Provide the [X, Y] coordinate of the cell's center where the given text is located.  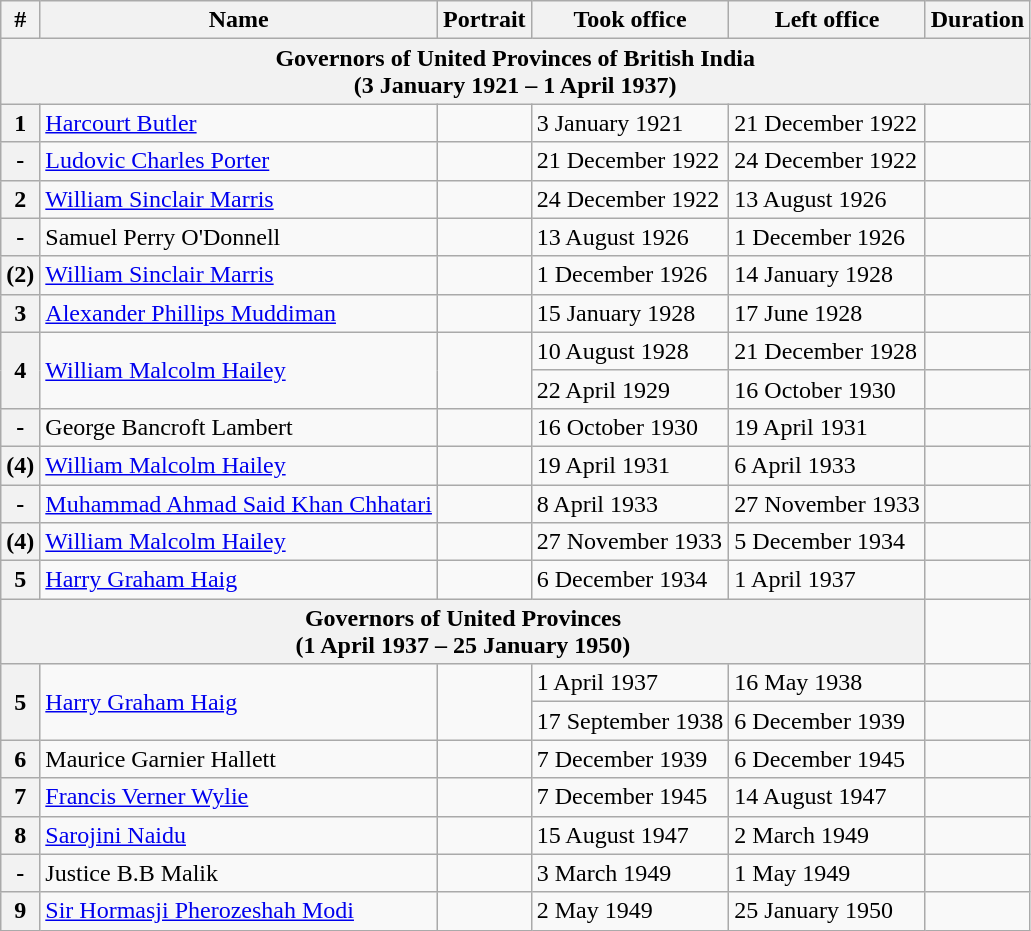
1 [20, 123]
15 August 1947 [630, 835]
10 August 1928 [630, 351]
Left office [827, 20]
Samuel Perry O'Donnell [239, 237]
6 December 1939 [827, 721]
Alexander Phillips Muddiman [239, 313]
3 [20, 313]
2 [20, 199]
4 [20, 370]
2 March 1949 [827, 835]
Muhammad Ahmad Said Khan Chhatari [239, 503]
2 May 1949 [630, 911]
George Bancroft Lambert [239, 427]
9 [20, 911]
7 December 1939 [630, 759]
# [20, 20]
Justice B.B Malik [239, 873]
3 March 1949 [630, 873]
Portrait [484, 20]
16 May 1938 [827, 683]
Francis Verner Wylie [239, 797]
21 December 1928 [827, 351]
6 December 1934 [630, 580]
5 December 1934 [827, 542]
8 April 1933 [630, 503]
8 [20, 835]
Governors of United Provinces (1 April 1937 – 25 January 1950) [463, 632]
Governors of United Provinces of British India (3 January 1921 – 1 April 1937) [516, 72]
7 [20, 797]
14 August 1947 [827, 797]
7 December 1945 [630, 797]
Name [239, 20]
Sarojini Naidu [239, 835]
6 April 1933 [827, 465]
Duration [977, 20]
6 December 1945 [827, 759]
22 April 1929 [630, 389]
Ludovic Charles Porter [239, 161]
1 May 1949 [827, 873]
Maurice Garnier Hallett [239, 759]
Sir Hormasji Pherozeshah Modi [239, 911]
15 January 1928 [630, 313]
Harcourt Butler [239, 123]
(2) [20, 275]
Took office [630, 20]
25 January 1950 [827, 911]
17 September 1938 [630, 721]
6 [20, 759]
3 January 1921 [630, 123]
14 January 1928 [827, 275]
17 June 1928 [827, 313]
